Detect which cell encompasses the target text, then output its (X, Y) center coordinate. 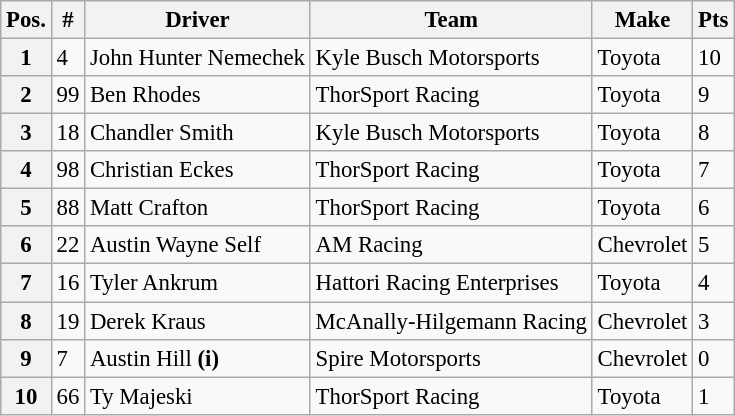
Austin Hill (i) (198, 358)
0 (714, 358)
AM Racing (451, 245)
Hattori Racing Enterprises (451, 283)
John Hunter Nemechek (198, 58)
Ben Rhodes (198, 95)
Spire Motorsports (451, 358)
Pts (714, 20)
66 (68, 396)
Make (642, 20)
Derek Kraus (198, 321)
Tyler Ankrum (198, 283)
Matt Crafton (198, 208)
19 (68, 321)
# (68, 20)
18 (68, 133)
Ty Majeski (198, 396)
88 (68, 208)
Team (451, 20)
Austin Wayne Self (198, 245)
99 (68, 95)
16 (68, 283)
98 (68, 170)
Driver (198, 20)
Pos. (26, 20)
McAnally-Hilgemann Racing (451, 321)
2 (26, 95)
Christian Eckes (198, 170)
22 (68, 245)
Chandler Smith (198, 133)
